From the cell containing the given text, extract its center point as (X, Y) coordinate. 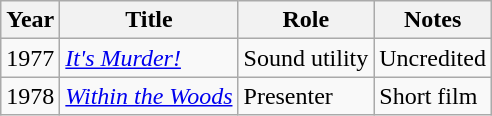
Title (149, 20)
Uncredited (433, 58)
Notes (433, 20)
Year (30, 20)
It's Murder! (149, 58)
Presenter (306, 96)
1978 (30, 96)
Within the Woods (149, 96)
Sound utility (306, 58)
1977 (30, 58)
Role (306, 20)
Short film (433, 96)
